Return (X, Y) of the center of cell containing provided text 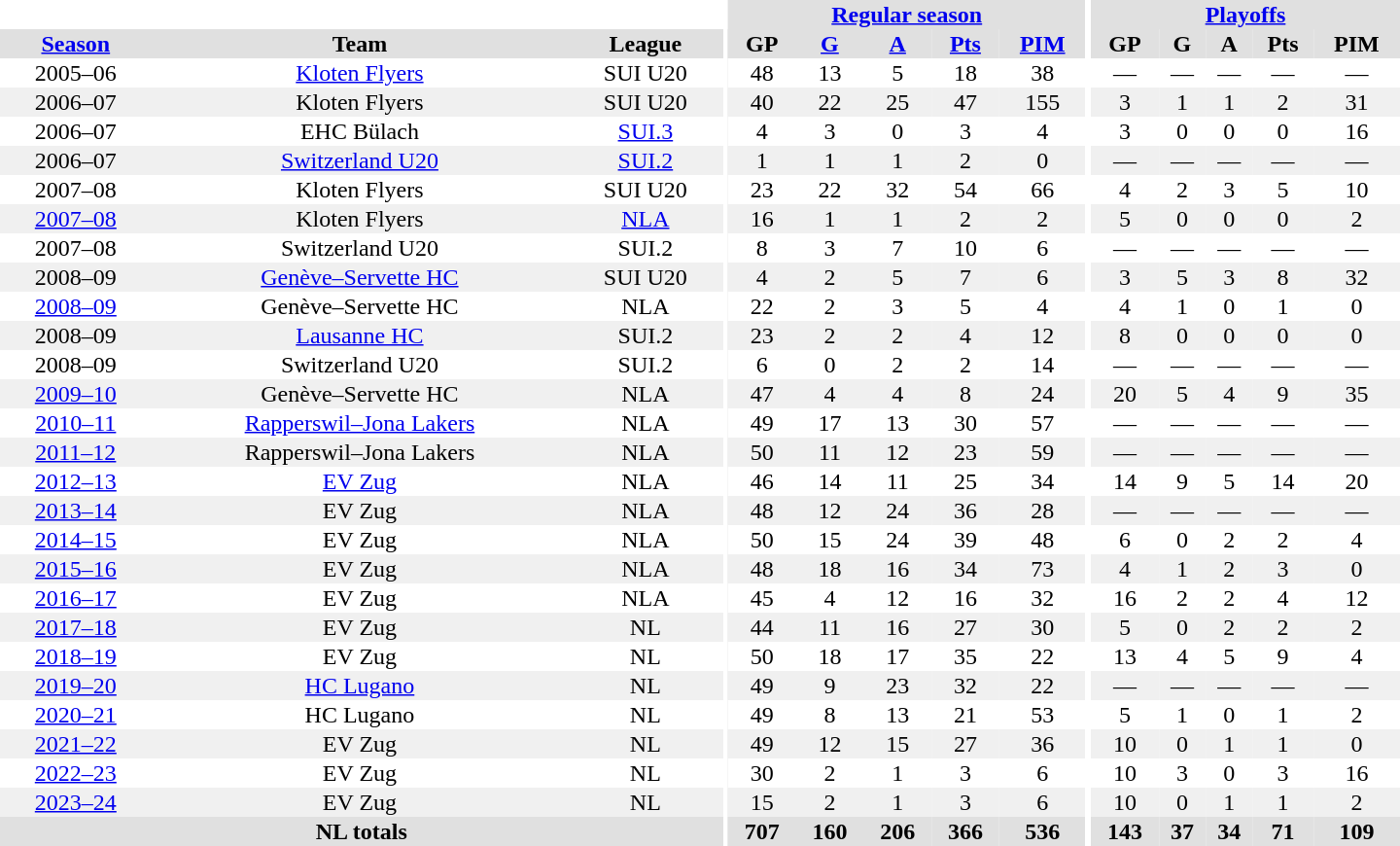
143 (1125, 831)
Team (360, 44)
28 (1042, 511)
59 (1042, 452)
2005–06 (76, 73)
71 (1283, 831)
73 (1042, 569)
160 (830, 831)
366 (965, 831)
31 (1357, 102)
2012–13 (76, 481)
536 (1042, 831)
53 (1042, 715)
Season (76, 44)
2015–16 (76, 569)
2019–20 (76, 686)
2018–19 (76, 656)
45 (762, 598)
37 (1182, 831)
38 (1042, 73)
2011–12 (76, 452)
Lausanne HC (360, 335)
57 (1042, 423)
155 (1042, 102)
21 (965, 715)
2016–17 (76, 598)
2010–11 (76, 423)
39 (965, 540)
2013–14 (76, 511)
SUI.3 (646, 131)
2021–22 (76, 744)
2023–24 (76, 802)
109 (1357, 831)
54 (965, 190)
66 (1042, 190)
46 (762, 481)
707 (762, 831)
Playoffs (1245, 15)
2017–18 (76, 627)
40 (762, 102)
NL totals (362, 831)
EHC Bülach (360, 131)
League (646, 44)
Regular season (907, 15)
2020–21 (76, 715)
44 (762, 627)
206 (897, 831)
2022–23 (76, 773)
2009–10 (76, 394)
2014–15 (76, 540)
